Find where the given text appears and provide that cell's center as (x, y) coordinate. 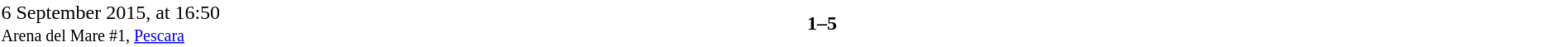
6 September 2015, at 16:50 Arena del Mare #1, Pescara (180, 23)
1–5 (822, 23)
